Find where the given text appears and provide that cell's center as (x, y) coordinate. 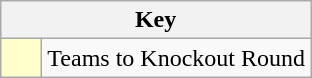
Key (156, 20)
Teams to Knockout Round (176, 58)
